Pinpoint the cell where the given text exists, returning its [X, Y] midpoint coordinate. 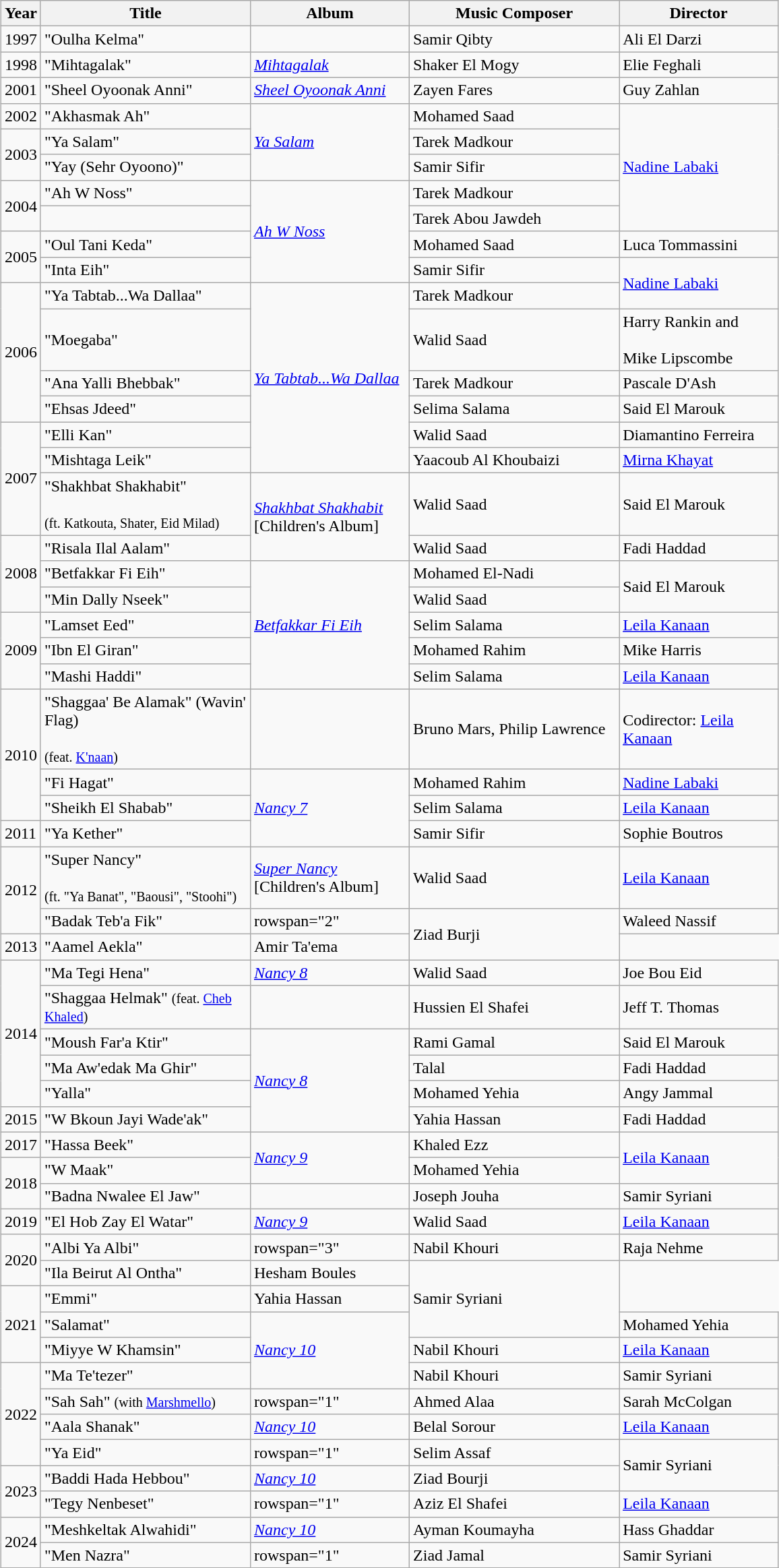
Raja Nehme [699, 1247]
"Moegaba" [146, 340]
"Shaggaa' Be Alamak" (Wavin' Flag)(feat. K'naan) [146, 729]
"Akhasmak Ah" [146, 116]
"Ah W Noss" [146, 193]
"Lamset Eed" [146, 625]
2010 [20, 755]
"Badak Teb'a Fik" [146, 922]
2018 [20, 1183]
Joseph Jouha [515, 1196]
"Ehsas Jdeed" [146, 409]
"Oulha Kelma" [146, 39]
Harry Rankin andMike Lipscombe [699, 340]
"Mishtaga Leik" [146, 460]
2014 [20, 1033]
"Ya Salam" [146, 142]
2004 [20, 206]
"W Bkoun Jayi Wade'ak" [146, 1119]
Tarek Abou Jawdeh [515, 218]
Mike Harris [699, 651]
2015 [20, 1119]
"Min Dally Nseek" [146, 599]
"Meshkeltak Alwahidi" [146, 1530]
"Albi Ya Albi" [146, 1247]
Sophie Boutros [699, 833]
"Ya Eid" [146, 1453]
2020 [20, 1260]
Sheel Oyoonak Anni [330, 90]
Waleed Nassif [699, 922]
"Elli Kan" [146, 435]
"Yalla" [146, 1093]
"Salamat" [146, 1325]
2019 [20, 1222]
"Ma Tegi Hena" [146, 973]
"Inta Eih" [146, 270]
Luca Tommassini [699, 244]
1997 [20, 39]
"Mashi Haddi" [146, 676]
Album [330, 13]
Ziad Burji [515, 934]
1998 [20, 65]
Belal Sorour [515, 1427]
Jeff T. Thomas [699, 1007]
"Tegy Nenbeset" [146, 1504]
"Oul Tani Keda" [146, 244]
Ah W Noss [330, 231]
"Miyye W Khamsin" [146, 1350]
Ayman Koumayha [515, 1530]
Mihtagalak [330, 65]
Nancy 7 [330, 808]
"Yay (Sehr Oyoono)" [146, 167]
Ziad Bourji [515, 1478]
Ya Salam [330, 142]
"Super Nancy" (ft. "Ya Banat", "Baousi", "Stoohi") [146, 878]
Title [146, 13]
Betfakkar Fi Eih [330, 625]
rowspan="3" [330, 1247]
"Emmi" [146, 1298]
Year [20, 13]
2005 [20, 257]
2003 [20, 154]
2021 [20, 1324]
Rami Gamal [515, 1042]
Mohamed El-Nadi [515, 574]
2013 [20, 947]
Amir Ta'ema [330, 947]
"Fi Hagat" [146, 782]
Aziz El Shafei [515, 1504]
Hass Ghaddar [699, 1530]
Ya Tabtab...Wa Dallaa [330, 378]
"El Hob Zay El Watar" [146, 1222]
"Ana Yalli Bhebbak" [146, 384]
Selima Salama [515, 409]
Ahmed Alaa [515, 1401]
Guy Zahlan [699, 90]
Ziad Jamal [515, 1555]
"W Maak" [146, 1170]
Shakhbat Shakhabit[Children's Album] [330, 517]
Ali El Darzi [699, 39]
Elie Feghali [699, 65]
Yaacoub Al Khoubaizi [515, 460]
Super Nancy[Children's Album] [330, 878]
"Sah Sah" (with Marshmello) [146, 1401]
"Betfakkar Fi Eih" [146, 574]
"Shaggaa Helmak" (feat. Cheb Khaled) [146, 1007]
"Moush Far'a Ktir" [146, 1042]
2011 [20, 833]
Hussien El Shafei [515, 1007]
Zayen Fares [515, 90]
Samir Qibty [515, 39]
Joe Bou Eid [699, 973]
"Ma Te'tezer" [146, 1376]
"Aamel Aekla" [146, 947]
"Aala Shanak" [146, 1427]
"Ya Kether" [146, 833]
2008 [20, 574]
Diamantino Ferreira [699, 435]
"Ma Aw'edak Ma Ghir" [146, 1068]
"Ibn El Giran" [146, 651]
Selim Assaf [515, 1453]
Mirna Khayat [699, 460]
"Baddi Hada Hebbou" [146, 1478]
"Ila Beirut Al Ontha" [146, 1273]
"Risala Ilal Aalam" [146, 548]
Bruno Mars, Philip Lawrence [515, 729]
2001 [20, 90]
Codirector: Leila Kanaan [699, 729]
"Ya Tabtab...Wa Dallaa" [146, 295]
2024 [20, 1542]
Director [699, 13]
Music Composer [515, 13]
Shaker El Mogy [515, 65]
2023 [20, 1491]
"Hassa Beek" [146, 1145]
"Sheel Oyoonak Anni" [146, 90]
rowspan="2" [330, 922]
2002 [20, 116]
Khaled Ezz [515, 1145]
2022 [20, 1414]
2017 [20, 1145]
"Mihtagalak" [146, 65]
"Badna Nwalee El Jaw" [146, 1196]
2006 [20, 352]
2009 [20, 651]
"Shakhbat Shakhabit" (ft. Katkouta, Shater, Eid Milad) [146, 504]
2007 [20, 479]
Talal [515, 1068]
Angy Jammal [699, 1093]
Hesham Boules [330, 1273]
Sarah McColgan [699, 1401]
"Men Nazra" [146, 1555]
"Sheikh El Shabab" [146, 808]
Pascale D'Ash [699, 384]
2012 [20, 891]
